Determine the [x, y] coordinate at the center of the cell enclosing the given text.  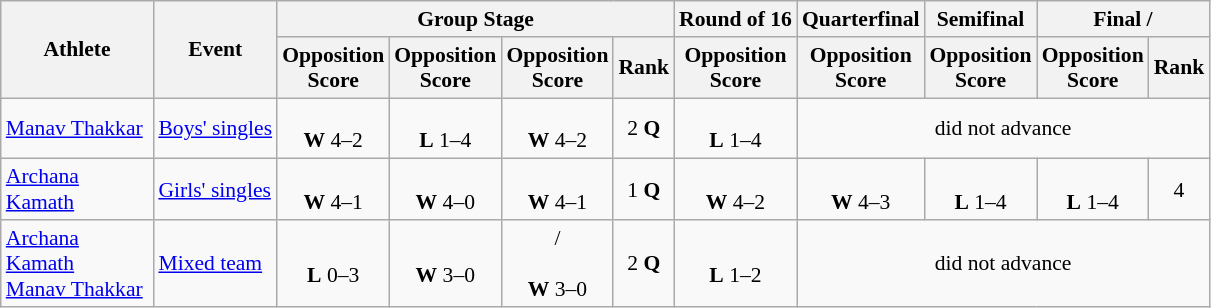
L 0–3 [333, 264]
Group Stage [476, 19]
W 4–3 [861, 190]
Athlete [78, 50]
Girls' singles [215, 190]
Boys' singles [215, 128]
Quarterfinal [861, 19]
4 [1180, 190]
Archana KamathManav Thakkar [78, 264]
W 4–0 [445, 190]
W 3–0 [445, 264]
Mixed team [215, 264]
Event [215, 50]
Manav Thakkar [78, 128]
Final / [1124, 19]
/ W 3–0 [557, 264]
L 1–2 [736, 264]
Round of 16 [736, 19]
1 Q [644, 190]
Archana Kamath [78, 190]
Semifinal [981, 19]
